Search for the cell housing the specified text and yield its [x, y] center coordinate. 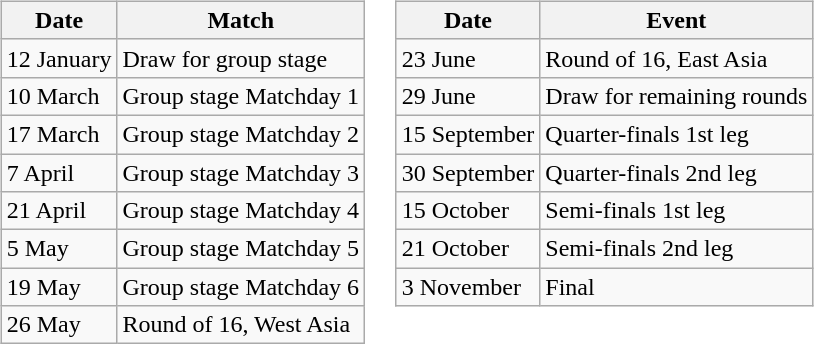
Quarter-finals 1st leg [676, 134]
Group stage Matchday 3 [241, 173]
5 May [59, 249]
Group stage Matchday 5 [241, 249]
Quarter-finals 2nd leg [676, 173]
29 June [468, 96]
Round of 16, East Asia [676, 58]
12 January [59, 58]
Match [241, 20]
Round of 16, West Asia [241, 325]
21 April [59, 211]
19 May [59, 287]
Semi-finals 2nd leg [676, 249]
26 May [59, 325]
10 March [59, 96]
Group stage Matchday 4 [241, 211]
Event [676, 20]
Draw for group stage [241, 58]
23 June [468, 58]
Group stage Matchday 2 [241, 134]
Final [676, 287]
Draw for remaining rounds [676, 96]
Group stage Matchday 1 [241, 96]
15 September [468, 134]
30 September [468, 173]
Semi-finals 1st leg [676, 211]
21 October [468, 249]
15 October [468, 211]
Group stage Matchday 6 [241, 287]
17 March [59, 134]
7 April [59, 173]
3 November [468, 287]
